Search for the cell housing the specified text and yield its [X, Y] center coordinate. 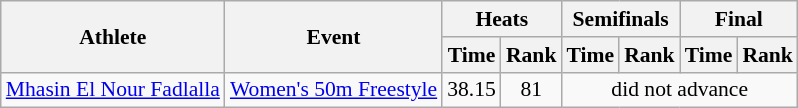
Athlete [113, 36]
Women's 50m Freestyle [334, 90]
Mhasin El Nour Fadlalla [113, 90]
Semifinals [620, 19]
Final [739, 19]
38.15 [472, 90]
Heats [502, 19]
did not advance [679, 90]
81 [532, 90]
Event [334, 36]
